Locate the cell with the specified text and output its (X, Y) center coordinate. 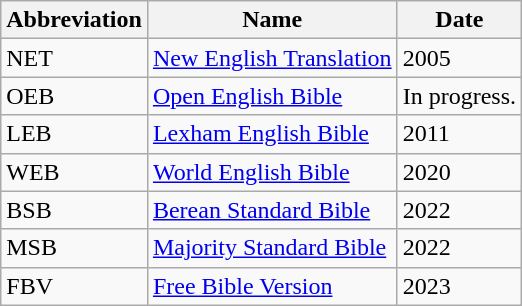
In progress. (459, 96)
NET (74, 58)
BSB (74, 210)
World English Bible (272, 172)
Free Bible Version (272, 286)
Open English Bible (272, 96)
OEB (74, 96)
Name (272, 20)
New English Translation (272, 58)
Lexham English Bible (272, 134)
2011 (459, 134)
MSB (74, 248)
LEB (74, 134)
2005 (459, 58)
Date (459, 20)
2023 (459, 286)
2020 (459, 172)
Berean Standard Bible (272, 210)
WEB (74, 172)
Majority Standard Bible (272, 248)
FBV (74, 286)
Abbreviation (74, 20)
